For the text-containing cell, return its midpoint in (x, y) coordinate format. 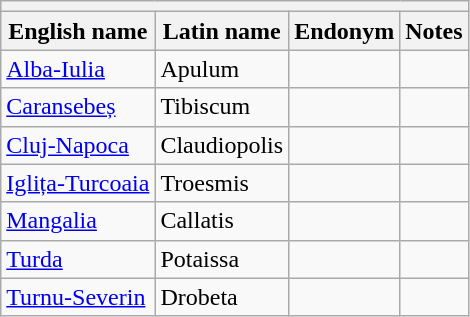
Drobeta (222, 297)
Turnu-Severin (78, 297)
Notes (434, 31)
Mangalia (78, 221)
Alba-Iulia (78, 69)
Latin name (222, 31)
Callatis (222, 221)
Tibiscum (222, 107)
Endonym (344, 31)
Cluj-Napoca (78, 145)
English name (78, 31)
Iglița-Turcoaia (78, 183)
Troesmis (222, 183)
Claudiopolis (222, 145)
Apulum (222, 69)
Potaissa (222, 259)
Caransebeș (78, 107)
Turda (78, 259)
